Output the (X, Y) coordinate of the center of the cell containing the given text.  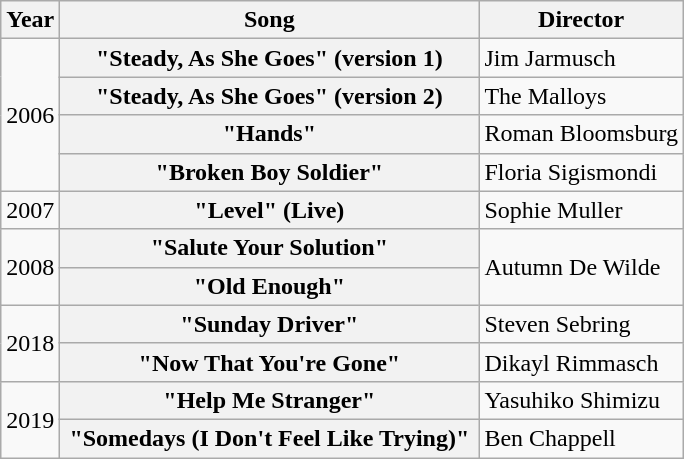
"Now That You're Gone" (270, 362)
"Level" (Live) (270, 210)
Roman Bloomsburg (582, 134)
"Salute Your Solution" (270, 248)
2018 (30, 343)
"Sunday Driver" (270, 324)
Year (30, 20)
2007 (30, 210)
Floria Sigismondi (582, 172)
The Malloys (582, 96)
Jim Jarmusch (582, 58)
Steven Sebring (582, 324)
Autumn De Wilde (582, 267)
Yasuhiko Shimizu (582, 400)
2006 (30, 115)
Sophie Muller (582, 210)
Dikayl Rimmasch (582, 362)
"Old Enough" (270, 286)
"Hands" (270, 134)
"Broken Boy Soldier" (270, 172)
Director (582, 20)
Song (270, 20)
"Steady, As She Goes" (version 2) (270, 96)
Ben Chappell (582, 438)
"Help Me Stranger" (270, 400)
2019 (30, 419)
2008 (30, 267)
"Steady, As She Goes" (version 1) (270, 58)
"Somedays (I Don't Feel Like Trying)" (270, 438)
